Scan for the cell matching the given text and deliver its [x, y] coordinate at center. 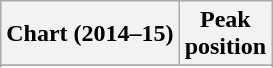
Peakposition [225, 34]
Chart (2014–15) [90, 34]
